Output the (X, Y) coordinate of the center of the cell containing the given text.  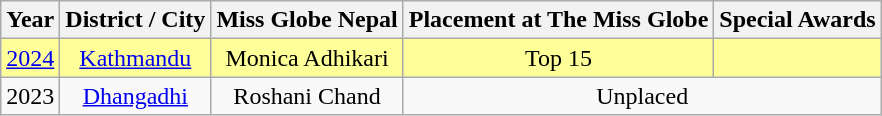
Monica Adhikari (307, 58)
2023 (30, 96)
Year (30, 20)
Miss Globe Nepal (307, 20)
2024 (30, 58)
Roshani Chand (307, 96)
Top 15 (558, 58)
Special Awards (798, 20)
Dhangadhi (136, 96)
Kathmandu (136, 58)
Unplaced (642, 96)
Placement at The Miss Globe (558, 20)
District / City (136, 20)
